Extract the [X, Y] coordinate from the center of the cell holding the provided text.  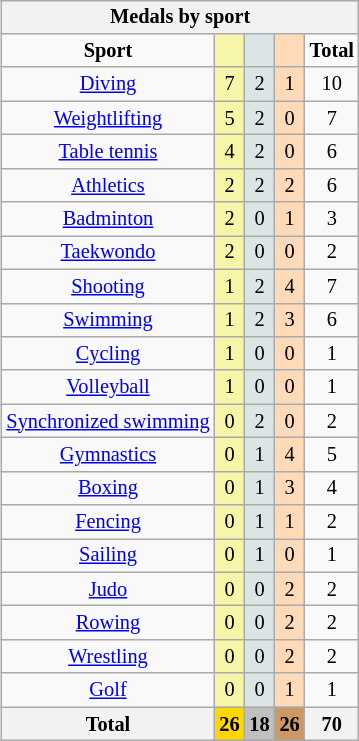
Swimming [108, 320]
Shooting [108, 286]
Fencing [108, 522]
Sport [108, 51]
10 [332, 84]
Badminton [108, 219]
18 [260, 724]
Judo [108, 589]
Medals by sport [180, 17]
Taekwondo [108, 253]
Weightlifting [108, 118]
Golf [108, 690]
Table tennis [108, 152]
Boxing [108, 488]
Wrestling [108, 657]
Volleyball [108, 387]
Athletics [108, 185]
Rowing [108, 623]
Diving [108, 84]
Gymnastics [108, 455]
Synchronized swimming [108, 421]
70 [332, 724]
Sailing [108, 556]
Cycling [108, 354]
